Capture the cell that displays the provided text and extract its (X, Y) central coordinate. 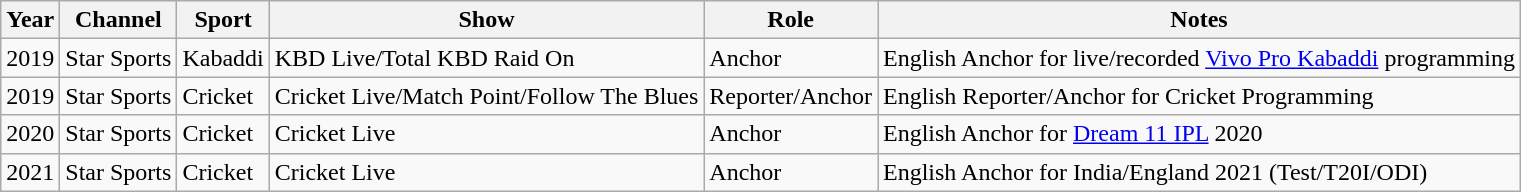
2020 (30, 134)
Channel (118, 20)
Cricket Live/Match Point/Follow The Blues (486, 96)
Sport (223, 20)
English Anchor for India/England 2021 (Test/T20I/ODI) (1200, 172)
Year (30, 20)
Kabaddi (223, 58)
Notes (1200, 20)
Role (791, 20)
English Anchor for Dream 11 IPL 2020 (1200, 134)
Reporter/Anchor (791, 96)
English Reporter/Anchor for Cricket Programming (1200, 96)
2021 (30, 172)
English Anchor for live/recorded Vivo Pro Kabaddi programming (1200, 58)
Show (486, 20)
KBD Live/Total KBD Raid On (486, 58)
